Pinpoint the cell where the given text exists, returning its (X, Y) midpoint coordinate. 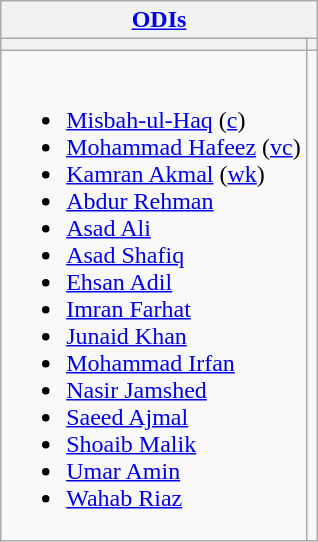
ODIs (160, 20)
